Provide the [X, Y] coordinate of the cell's center where the given text is located.  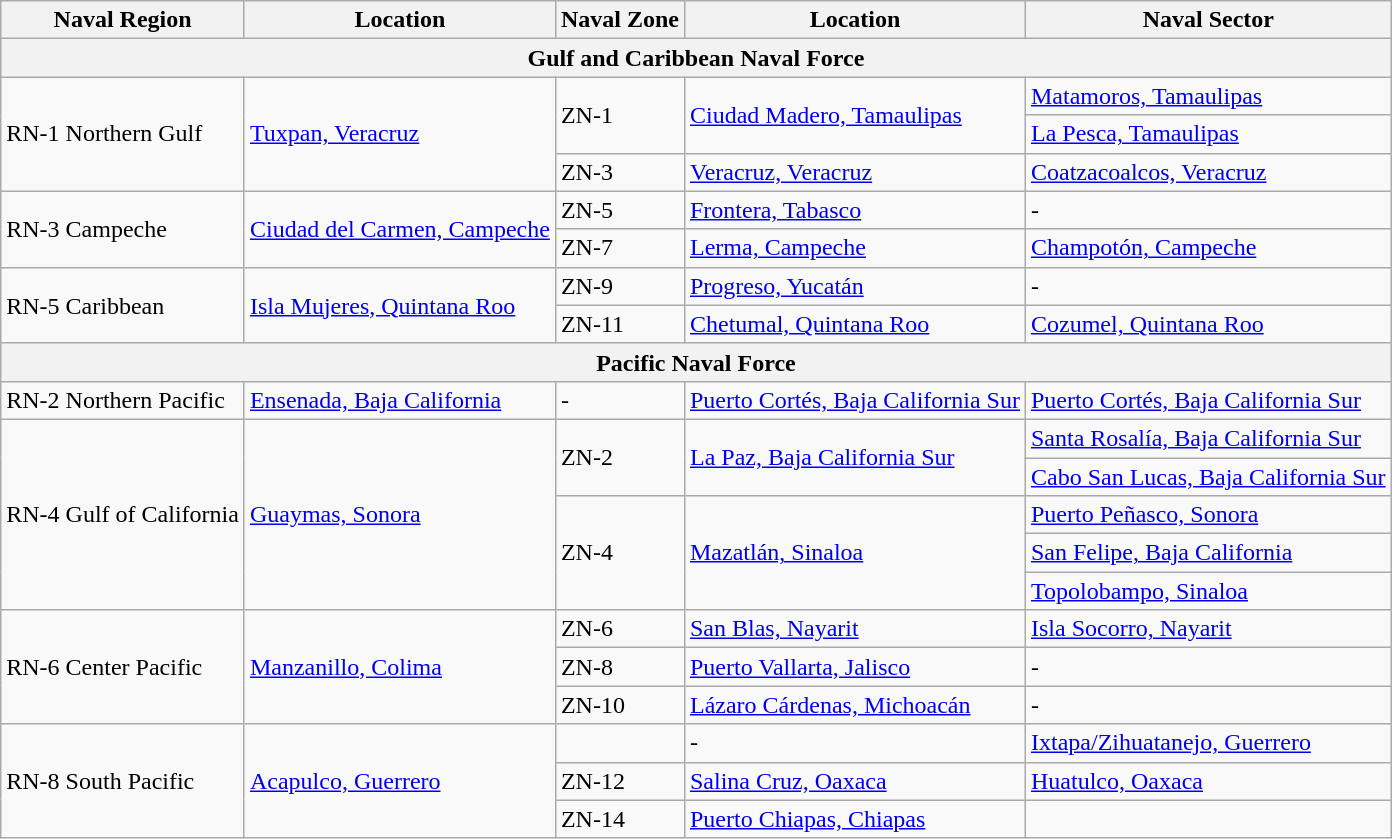
Ensenada, Baja California [400, 400]
Champotón, Campeche [1208, 248]
Isla Mujeres, Quintana Roo [400, 305]
Isla Socorro, Nayarit [1208, 629]
ZN-3 [620, 172]
Lerma, Campeche [854, 248]
San Blas, Nayarit [854, 629]
Tuxpan, Veracruz [400, 134]
ZN-1 [620, 115]
Naval Zone [620, 20]
ZN-8 [620, 667]
Topolobampo, Sinaloa [1208, 591]
RN-5 Caribbean [123, 305]
La Paz, Baja California Sur [854, 457]
RN-4 Gulf of California [123, 514]
Ciudad Madero, Tamaulipas [854, 115]
Ixtapa/Zihuatanejo, Guerrero [1208, 743]
Veracruz, Veracruz [854, 172]
Cozumel, Quintana Roo [1208, 324]
Acapulco, Guerrero [400, 781]
Mazatlán, Sinaloa [854, 553]
Huatulco, Oaxaca [1208, 781]
ZN-11 [620, 324]
Puerto Chiapas, Chiapas [854, 819]
Salina Cruz, Oaxaca [854, 781]
Puerto Vallarta, Jalisco [854, 667]
Gulf and Caribbean Naval Force [696, 58]
Progreso, Yucatán [854, 286]
ZN-6 [620, 629]
ZN-10 [620, 705]
Pacific Naval Force [696, 362]
ZN-2 [620, 457]
RN-2 Northern Pacific [123, 400]
ZN-9 [620, 286]
ZN-14 [620, 819]
Matamoros, Tamaulipas [1208, 96]
Santa Rosalía, Baja California Sur [1208, 438]
RN-3 Campeche [123, 229]
Chetumal, Quintana Roo [854, 324]
RN-1 Northern Gulf [123, 134]
RN-6 Center Pacific [123, 667]
Frontera, Tabasco [854, 210]
ZN-5 [620, 210]
Naval Sector [1208, 20]
ZN-7 [620, 248]
La Pesca, Tamaulipas [1208, 134]
Ciudad del Carmen, Campeche [400, 229]
San Felipe, Baja California [1208, 553]
Puerto Peñasco, Sonora [1208, 515]
Cabo San Lucas, Baja California Sur [1208, 477]
Guaymas, Sonora [400, 514]
Coatzacoalcos, Veracruz [1208, 172]
Lázaro Cárdenas, Michoacán [854, 705]
Manzanillo, Colima [400, 667]
RN-8 South Pacific [123, 781]
Naval Region [123, 20]
ZN-12 [620, 781]
ZN-4 [620, 553]
